Provide the (x, y) coordinate of the cell's center where the given text is located.  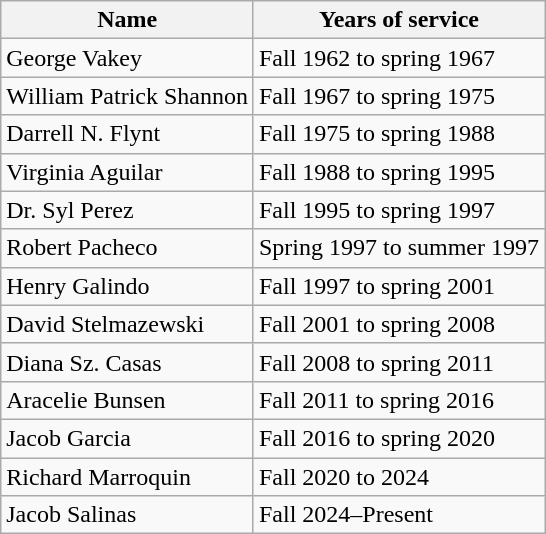
David Stelmazewski (128, 324)
Fall 2011 to spring 2016 (398, 400)
Spring 1997 to summer 1997 (398, 248)
Richard Marroquin (128, 477)
Years of service (398, 20)
Fall 2001 to spring 2008 (398, 324)
Fall 2020 to 2024 (398, 477)
Fall 1988 to spring 1995 (398, 172)
Fall 1975 to spring 1988 (398, 134)
Fall 1997 to spring 2001 (398, 286)
Fall 1967 to spring 1975 (398, 96)
Jacob Salinas (128, 515)
George Vakey (128, 58)
Fall 1962 to spring 1967 (398, 58)
Darrell N. Flynt (128, 134)
Diana Sz. Casas (128, 362)
Fall 1995 to spring 1997 (398, 210)
Henry Galindo (128, 286)
Fall 2024–Present (398, 515)
William Patrick Shannon (128, 96)
Aracelie Bunsen (128, 400)
Jacob Garcia (128, 438)
Robert Pacheco (128, 248)
Fall 2016 to spring 2020 (398, 438)
Dr. Syl Perez (128, 210)
Fall 2008 to spring 2011 (398, 362)
Name (128, 20)
Virginia Aguilar (128, 172)
